Locate the cell with the specified text and output its (X, Y) center coordinate. 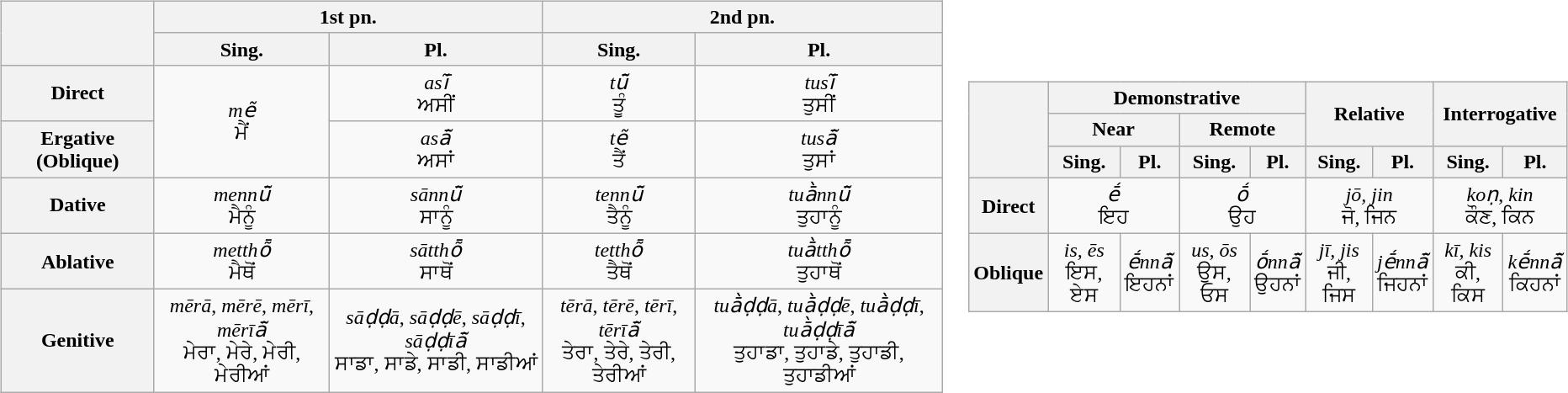
Ablative (77, 261)
Genitive (77, 341)
ḗਇਹ (1114, 205)
kḗnnā̃ਕਿਹਨਾਂ (1535, 273)
sānnū̃ਸਾਨੂੰ (436, 205)
tẽਤੈਂ (618, 150)
tennū̃ਤੈਨੂੰ (618, 205)
tusā̃ਤੁਸਾਂ (819, 150)
ṓਉਹ (1243, 205)
Demonstrative (1178, 98)
Remote (1243, 130)
ḗnnā̃ਇਹਨਾਂ (1150, 273)
Ergative (Oblique) (77, 150)
jḗnnā̃ਜਿਹਨਾਂ (1403, 273)
tērā, tērē, tērī, tērīā̃ਤੇਰਾ, ਤੇਰੇ, ਤੇਰੀ, ਤੇਰੀਆਂ (618, 341)
tuā̀ḍḍā, tuā̀ḍḍē, tuā̀ḍḍī, tuā̀ḍḍīā̃ਤੁਹਾਡਾ, ਤੁਹਾਡੇ, ਤੁਹਾਡੀ, ਤੁਹਾਡੀਆਂ (819, 341)
ṓnnā̃ਉਹਨਾਂ (1279, 273)
Near (1114, 130)
mērā, mērē, mērī, mērīā̃ਮੇਰਾ, ਮੇਰੇ, ਮੇਰੀ, ਮੇਰੀਆਂ (241, 341)
metthȭਮੈਥੋਂ (241, 261)
tuā̀nnū̃ਤੁਹਾਨੂੰ (819, 205)
Dative (77, 205)
tū̃ਤੂੰ (618, 93)
Oblique (1009, 273)
1st pn. (348, 17)
asā̃ਅਸਾਂ (436, 150)
asī̃ਅਸੀਂ (436, 93)
tusī̃ਤੁਸੀਂ (819, 93)
us, ōsਉਸ, ਓਸ (1215, 273)
koṇ, kinਕੌਣ, ਕਿਨ (1499, 205)
tetthȭਤੈਥੋਂ (618, 261)
is, ēsਇਸ, ਏਸ (1084, 273)
tuā̀tthȭਤੁਹਾਥੋਂ (819, 261)
sāḍḍā, sāḍḍē, sāḍḍī, sāḍḍīā̃ਸਾਡਾ, ਸਾਡੇ, ਸਾਡੀ, ਸਾਡੀਆਂ (436, 341)
Interrogative (1499, 114)
jī, jisਜੀ, ਜਿਸ (1339, 273)
mẽਮੈਂ (241, 121)
sātthȭਸਾਥੋਂ (436, 261)
jō, jinਜੋ, ਜਿਨ (1369, 205)
2nd pn. (742, 17)
Relative (1369, 114)
mennū̃ਮੈਨੂੰ (241, 205)
kī, kisਕੀ, ਕਿਸ (1468, 273)
